Return the (X, Y) coordinate for the center point of the cell that contains the specified text.  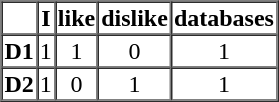
D1 (20, 50)
D2 (20, 84)
databases (224, 18)
I (46, 18)
dislike (134, 18)
like (76, 18)
